Return (X, Y) of the center of cell containing provided text 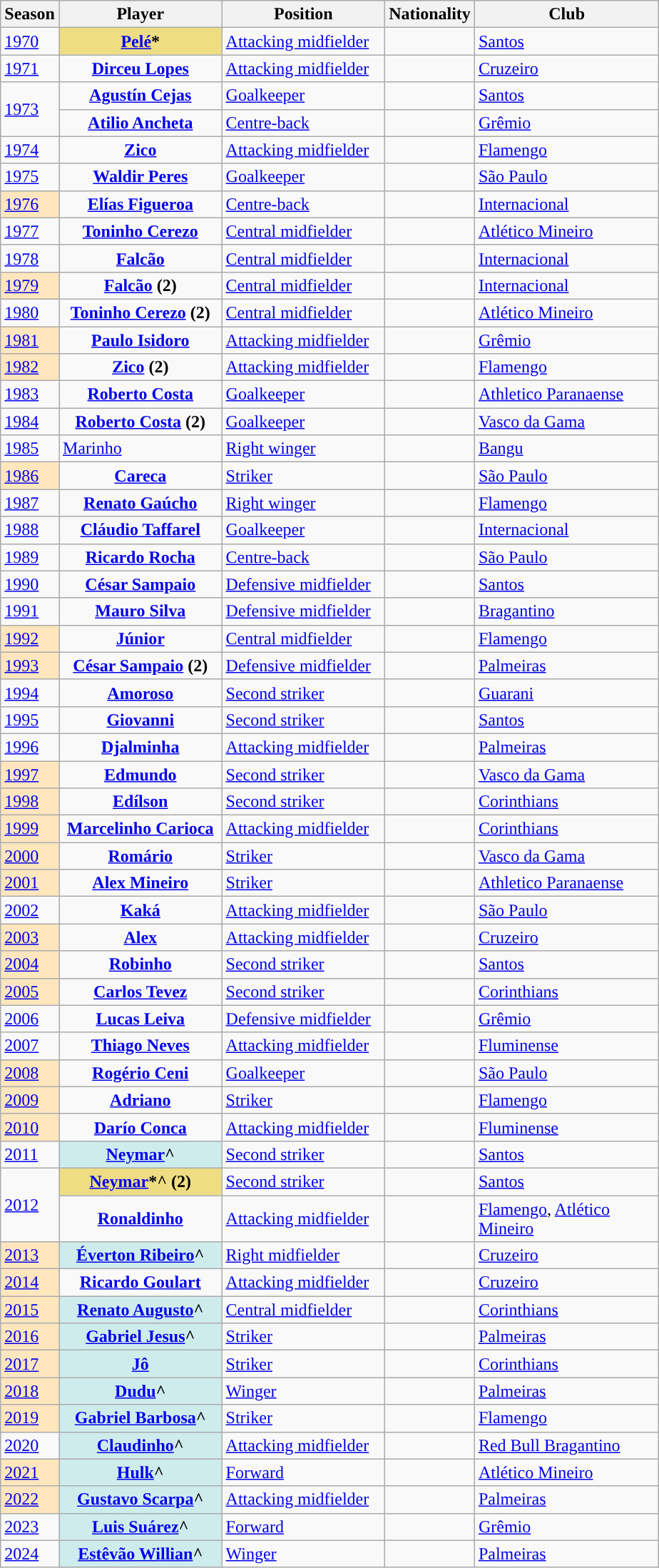
1992 (30, 638)
1999 (30, 829)
2018 (30, 1391)
2008 (30, 1073)
2014 (30, 1283)
2012 (30, 1204)
2005 (30, 992)
Toninho Cerezo (2) (140, 312)
2019 (30, 1418)
1985 (30, 449)
1989 (30, 557)
Edílson (140, 802)
Renato Gaúcho (140, 503)
Gustavo Scarpa^ (140, 1500)
Mauro Silva (140, 611)
Éverton Ribeiro^ (140, 1256)
Estêvão Willian^ (140, 1554)
Marinho (140, 449)
Jô (140, 1364)
Flamengo, Atlético Mineiro (566, 1218)
1984 (30, 422)
Djalminha (140, 747)
2011 (30, 1154)
Kaká (140, 910)
Amoroso (140, 693)
Giovanni (140, 720)
1979 (30, 285)
1971 (30, 68)
2016 (30, 1337)
Paulo Isidoro (140, 340)
Carlos Tevez (140, 992)
Falcão (2) (140, 285)
Position (304, 14)
Renato Augusto^ (140, 1310)
1983 (30, 394)
Nationality (430, 14)
Elías Figueroa (140, 204)
Thiago Neves (140, 1046)
Gabriel Jesus^ (140, 1337)
2020 (30, 1445)
2006 (30, 1019)
Pelé* (140, 41)
1970 (30, 41)
1994 (30, 693)
Club (566, 14)
1978 (30, 258)
Right midfielder (304, 1256)
Neymar*^ (2) (140, 1181)
Agustín Cejas (140, 96)
2021 (30, 1472)
Season (30, 14)
1998 (30, 802)
Waldir Peres (140, 177)
Edmundo (140, 774)
Lucas Leiva (140, 1019)
2009 (30, 1100)
2015 (30, 1310)
Júnior (140, 638)
2010 (30, 1127)
1996 (30, 747)
Luis Suárez^ (140, 1527)
Player (140, 14)
Ricardo Rocha (140, 557)
1981 (30, 340)
Alex (140, 937)
1974 (30, 150)
Ricardo Goulart (140, 1283)
Zico (2) (140, 367)
Gabriel Barbosa^ (140, 1418)
1982 (30, 367)
2022 (30, 1500)
1997 (30, 774)
Darío Conca (140, 1127)
Romário (140, 856)
1973 (30, 109)
2024 (30, 1554)
Bragantino (566, 611)
1975 (30, 177)
Red Bull Bragantino (566, 1445)
2007 (30, 1046)
1988 (30, 530)
Cláudio Taffarel (140, 530)
César Sampaio (140, 584)
Alex Mineiro (140, 883)
Roberto Costa (2) (140, 422)
Robinho (140, 964)
2000 (30, 856)
Rogério Ceni (140, 1073)
2001 (30, 883)
Bangu (566, 449)
Dudu^ (140, 1391)
2002 (30, 910)
Hulk^ (140, 1472)
1976 (30, 204)
2023 (30, 1527)
Falcão (140, 258)
1995 (30, 720)
Roberto Costa (140, 394)
Atilio Ancheta (140, 123)
2004 (30, 964)
1987 (30, 503)
1993 (30, 666)
Careca (140, 476)
Neymar^ (140, 1154)
1977 (30, 231)
Dirceu Lopes (140, 68)
2017 (30, 1364)
Marcelinho Carioca (140, 829)
1991 (30, 611)
Ronaldinho (140, 1218)
2003 (30, 937)
César Sampaio (2) (140, 666)
1980 (30, 312)
Adriano (140, 1100)
Zico (140, 150)
Guarani (566, 693)
1990 (30, 584)
1986 (30, 476)
2013 (30, 1256)
Claudinho^ (140, 1445)
Toninho Cerezo (140, 231)
